Detect which cell encompasses the target text, then output its (X, Y) center coordinate. 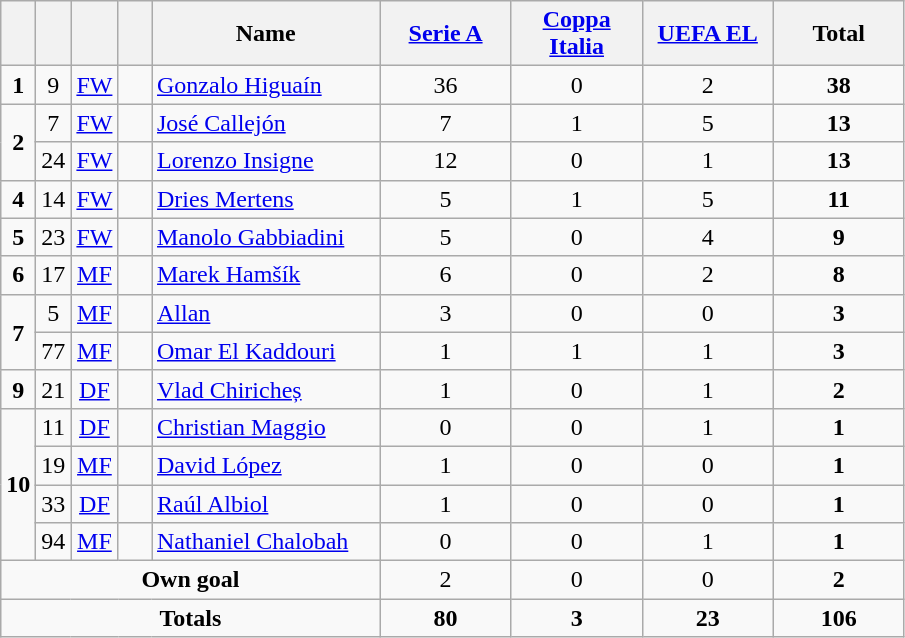
Dries Mertens (266, 199)
David López (266, 465)
17 (54, 275)
Vlad Chiricheș (266, 389)
Omar El Kaddouri (266, 351)
19 (54, 465)
14 (54, 199)
Marek Hamšík (266, 275)
36 (446, 85)
Serie A (446, 34)
94 (54, 542)
33 (54, 503)
Raúl Albiol (266, 503)
12 (446, 161)
10 (18, 484)
Manolo Gabbiadini (266, 237)
Gonzalo Higuaín (266, 85)
José Callejón (266, 123)
24 (54, 161)
Christian Maggio (266, 427)
Allan (266, 313)
8 (838, 275)
Totals (190, 618)
21 (54, 389)
80 (446, 618)
Name (266, 34)
Total (838, 34)
Own goal (190, 580)
77 (54, 351)
Lorenzo Insigne (266, 161)
Nathaniel Chalobah (266, 542)
38 (838, 85)
Coppa Italia (576, 34)
106 (838, 618)
UEFA EL (708, 34)
